Output the [X, Y] coordinate of the center of the cell containing the given text.  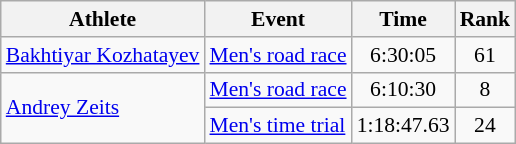
Men's time trial [278, 126]
Event [278, 19]
6:10:30 [404, 90]
Rank [486, 19]
1:18:47.63 [404, 126]
24 [486, 126]
Time [404, 19]
6:30:05 [404, 55]
Athlete [103, 19]
61 [486, 55]
8 [486, 90]
Andrey Zeits [103, 108]
Bakhtiyar Kozhatayev [103, 55]
